Return (X, Y) of the center of cell containing provided text 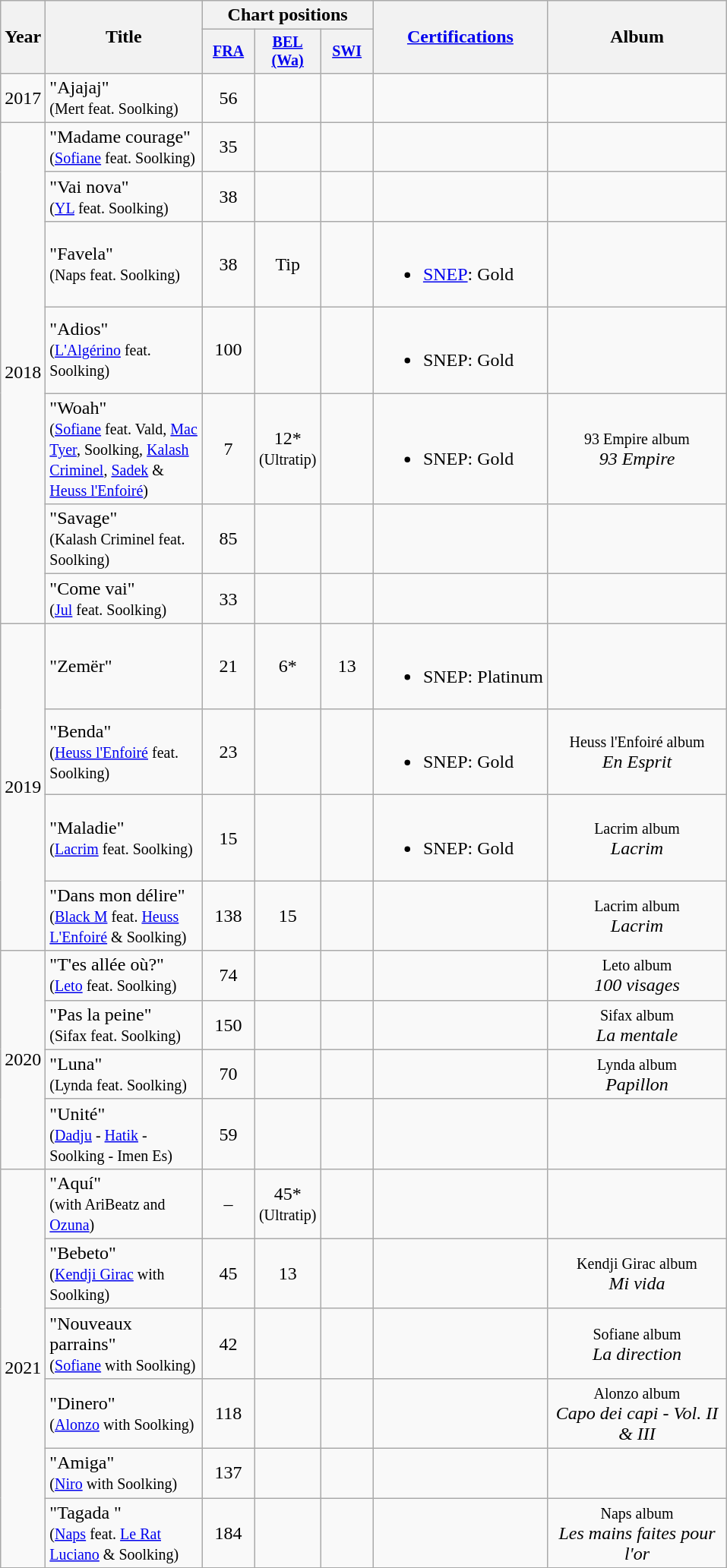
"Adios"(L'Algérino feat. Soolking) (124, 351)
"T'es allée où?"(Leto feat. Soolking) (124, 975)
33 (228, 598)
"Unité"(Dadju - Hatik - Soolking - Imen Es) (124, 1134)
"Zemër" (124, 667)
Album (637, 37)
"Maladie"(Lacrim feat. Soolking) (124, 838)
Tip (287, 264)
"Come vai"(Jul feat. Soolking) (124, 598)
Naps albumLes mains faites pour l'or (637, 1533)
184 (228, 1533)
"Madame courage"(Sofiane feat. Soolking) (124, 147)
Chart positions (288, 15)
Year (23, 37)
"Aquí"(with AriBeatz and Ozuna) (124, 1204)
59 (228, 1134)
85 (228, 539)
"Nouveaux parrains"(Sofiane with Soolking) (124, 1343)
6* (287, 667)
"Luna"(Lynda feat. Soolking) (124, 1074)
Title (124, 37)
45*(Ultratip) (287, 1204)
23 (228, 752)
"Bebeto"(Kendji Girac with Soolking) (124, 1273)
100 (228, 351)
Heuss l'Enfoiré albumEn Esprit (637, 752)
2019 (23, 787)
Alonzo albumCapo dei capi - Vol. II & III (637, 1413)
56 (228, 97)
7 (228, 449)
"Ajajaj"(Mert feat. Soolking) (124, 97)
74 (228, 975)
35 (228, 147)
Sifax albumLa mentale (637, 1025)
Sofiane albumLa direction (637, 1343)
"Amiga"(Niro with Soolking) (124, 1473)
"Vai nova"(YL feat. Soolking) (124, 196)
"Tagada "(Naps feat. Le Rat Luciano & Soolking) (124, 1533)
"Woah"(Sofiane feat. Vald, Mac Tyer, Soolking, Kalash Criminel, Sadek & Heuss l'Enfoiré) (124, 449)
2021 (23, 1368)
"Pas la peine"(Sifax feat. Soolking) (124, 1025)
– (228, 1204)
"Savage"(Kalash Criminel feat. Soolking) (124, 539)
12*(Ultratip) (287, 449)
118 (228, 1413)
Lynda albumPapillon (637, 1074)
2020 (23, 1060)
"Favela"(Naps feat. Soolking) (124, 264)
150 (228, 1025)
45 (228, 1273)
137 (228, 1473)
70 (228, 1074)
"Dans mon délire" (Black M feat. Heuss L'Enfoiré & Soolking) (124, 916)
93 Empire album93 Empire (637, 449)
21 (228, 667)
SNEP: Platinum (460, 667)
SWI (346, 52)
"Dinero"(Alonzo with Soolking) (124, 1413)
Leto album100 visages (637, 975)
Kendji Girac albumMi vida (637, 1273)
2017 (23, 97)
Certifications (460, 37)
FRA (228, 52)
"Benda"(Heuss l'Enfoiré feat. Soolking) (124, 752)
138 (228, 916)
42 (228, 1343)
BEL(Wa) (287, 52)
2018 (23, 372)
